Scan for the cell matching the given text and deliver its [X, Y] coordinate at center. 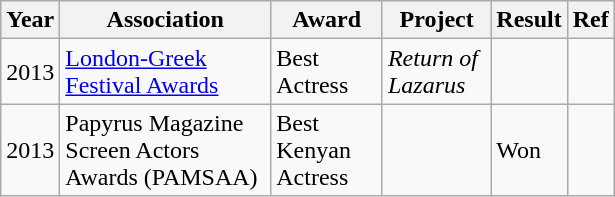
Papyrus Magazine Screen Actors Awards (PAMSAA) [166, 150]
Return of Lazarus [436, 72]
Won [529, 150]
Best Kenyan Actress [327, 150]
Award [327, 20]
London-Greek Festival Awards [166, 72]
Result [529, 20]
Ref [590, 20]
Best Actress [327, 72]
Project [436, 20]
Year [30, 20]
Association [166, 20]
